Determine the [x, y] coordinate at the center of the cell enclosing the given text.  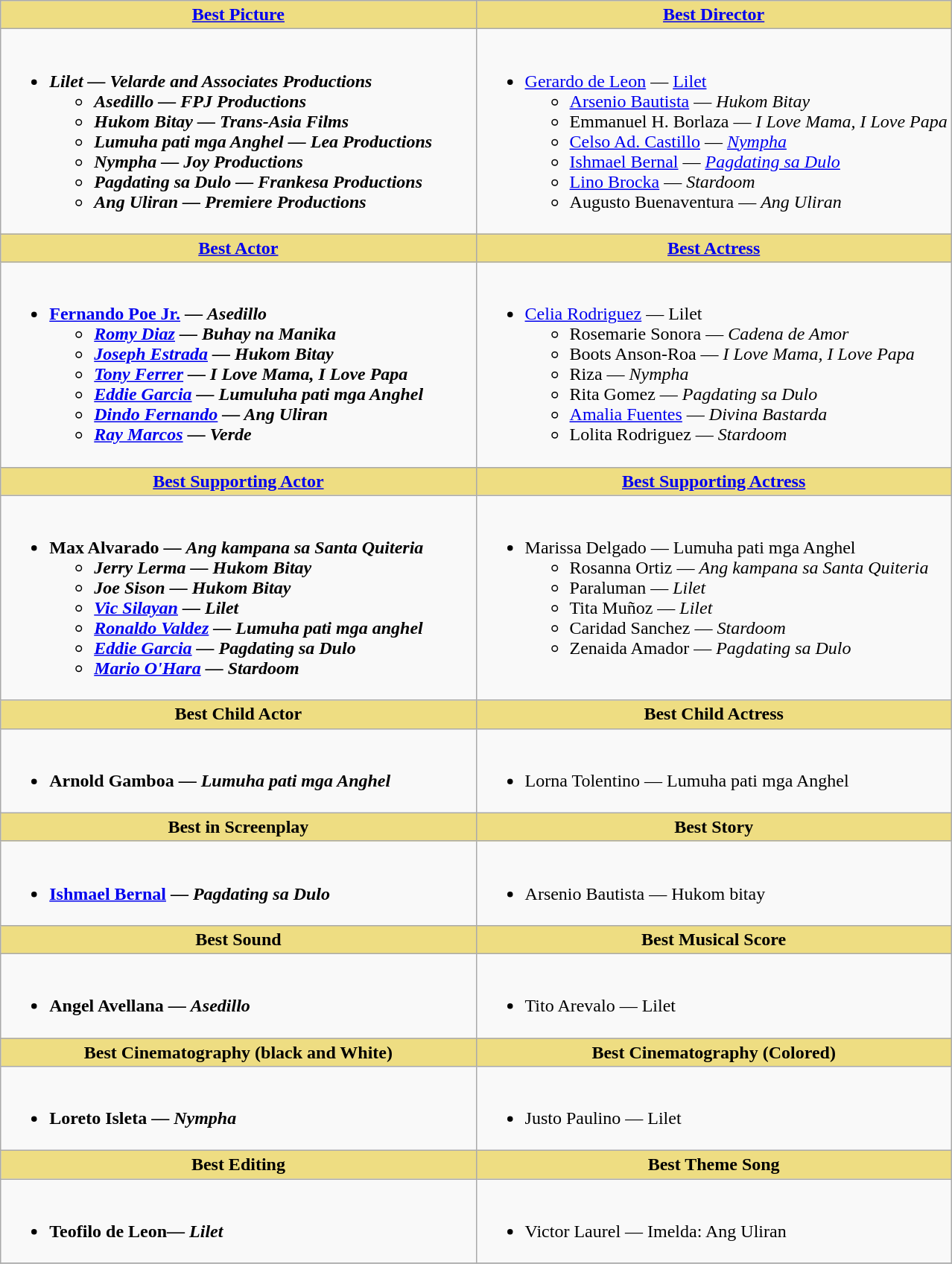
Justo Paulino — Lilet [714, 1108]
Tito Arevalo — Lilet [714, 995]
Best Supporting Actor [238, 481]
Best Editing [238, 1165]
Best Theme Song [714, 1165]
Best Musical Score [714, 939]
Best Actress [714, 248]
Arsenio Bautista — Hukom bitay [714, 883]
Angel Avellana — Asedillo [238, 995]
Best Story [714, 827]
Ishmael Bernal — Pagdating sa Dulo [238, 883]
Best Picture [238, 15]
Best in Screenplay [238, 827]
Teofilo de Leon— Lilet [238, 1222]
Best Child Actress [714, 714]
Best Sound [238, 939]
Arnold Gamboa — Lumuha pati mga Anghel [238, 770]
Loreto Isleta — Nympha [238, 1108]
Lorna Tolentino — Lumuha pati mga Anghel [714, 770]
Victor Laurel — Imelda: Ang Uliran [714, 1222]
Best Cinematography (black and White) [238, 1052]
Best Actor [238, 248]
Best Director [714, 15]
Best Child Actor [238, 714]
Best Cinematography (Colored) [714, 1052]
Best Supporting Actress [714, 481]
